Return the [X, Y] coordinate for the center point of the cell that contains the specified text.  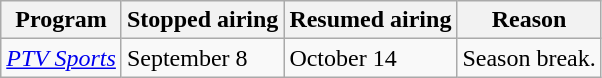
Program [62, 20]
September 8 [202, 58]
October 14 [370, 58]
PTV Sports [62, 58]
Season break. [529, 58]
Reason [529, 20]
Stopped airing [202, 20]
Resumed airing [370, 20]
